Output the (x, y) coordinate of the center of the cell containing the given text.  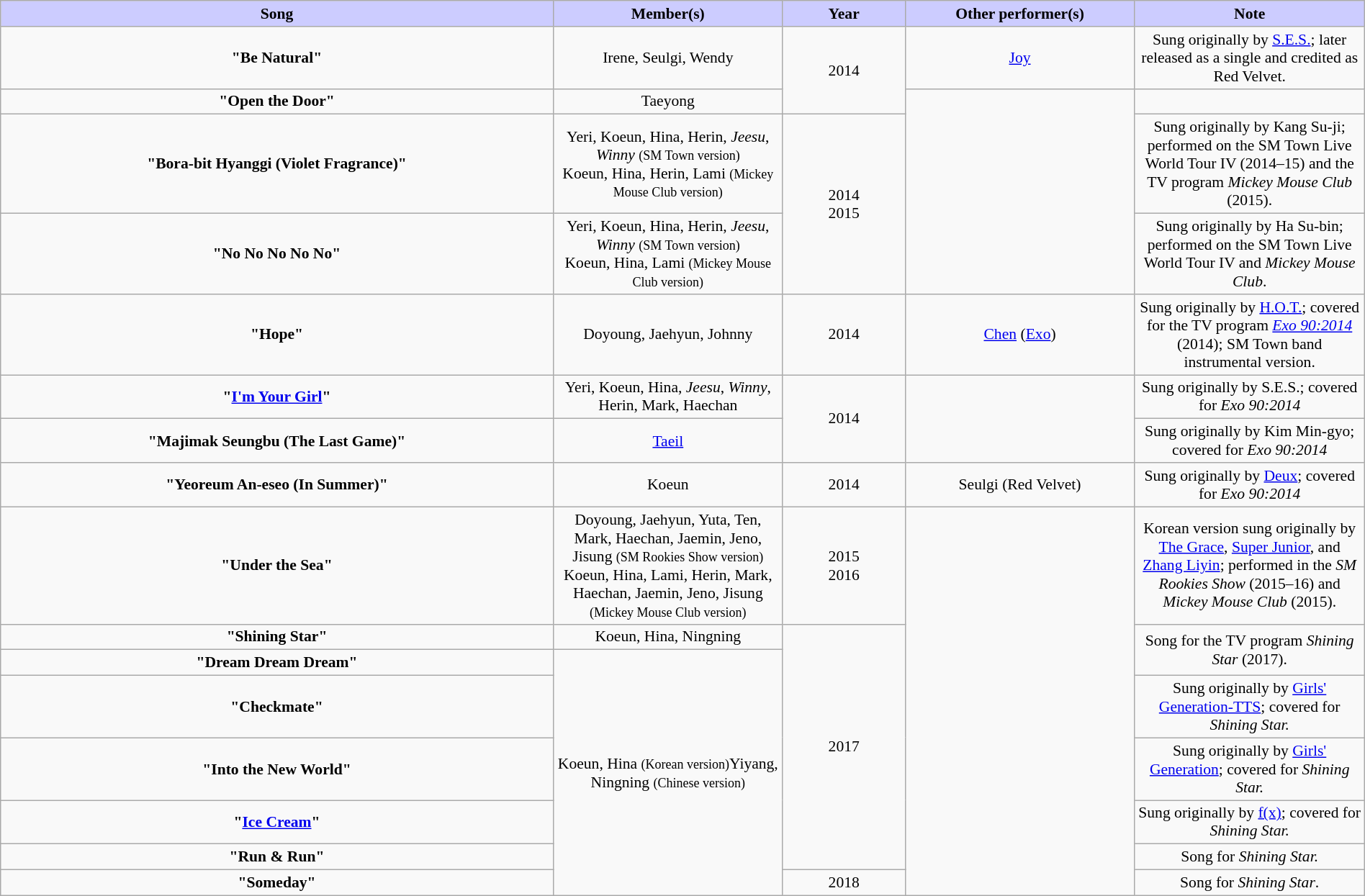
"I'm Your Girl" (277, 396)
Koeun (668, 485)
Sung originally by S.E.S.; covered for Exo 90:2014 (1250, 396)
Taeil (668, 440)
"Dream Dream Dream" (277, 663)
Koeun, Hina (Korean version)Yiyang, Ningning (Chinese version) (668, 773)
Seulgi (Red Velvet) (1019, 485)
Sung originally by f(x); covered for Shining Star. (1250, 822)
"Open the Door" (277, 101)
2018 (844, 882)
Joy (1019, 58)
Yeri, Koeun, Hina, Herin, Jeesu, Winny (SM Town version)Koeun, Hina, Lami (Mickey Mouse Club version) (668, 253)
"Hope" (277, 334)
20142015 (844, 204)
"Yeoreum An-eseo (In Summer)" (277, 485)
"Shining Star" (277, 637)
Yeri, Koeun, Hina, Jeesu, Winny, Herin, Mark, Haechan (668, 396)
"Bora-bit Hyanggi (Violet Fragrance)" (277, 164)
Sung originally by Girls' Generation; covered for Shining Star. (1250, 769)
Member(s) (668, 14)
2017 (844, 747)
Irene, Seulgi, Wendy (668, 58)
Koeun, Hina, Ningning (668, 637)
"Run & Run" (277, 857)
20152016 (844, 566)
"Be Natural" (277, 58)
"Under the Sea" (277, 566)
"No No No No No" (277, 253)
Song for the TV program Shining Star (2017). (1250, 649)
Sung originally by Girls' Generation-TTS; covered for Shining Star. (1250, 707)
"Checkmate" (277, 707)
Taeyong (668, 101)
Sung originally by Ha Su-bin; performed on the SM Town Live World Tour IV and Mickey Mouse Club. (1250, 253)
"Into the New World" (277, 769)
Sung originally by Kim Min-gyo; covered for Exo 90:2014 (1250, 440)
Chen (Exo) (1019, 334)
Year (844, 14)
Sung originally by Kang Su-ji; performed on the SM Town Live World Tour IV (2014–15) and the TV program Mickey Mouse Club (2015). (1250, 164)
Korean version sung originally by The Grace, Super Junior, and Zhang Liyin; performed in the SM Rookies Show (2015–16) and Mickey Mouse Club (2015). (1250, 566)
Sung originally by H.O.T.; covered for the TV program Exo 90:2014 (2014); SM Town band instrumental version. (1250, 334)
Sung originally by Deux; covered for Exo 90:2014 (1250, 485)
Doyoung, Jaehyun, Johnny (668, 334)
Sung originally by S.E.S.; later released as a single and credited as Red Velvet. (1250, 58)
"Someday" (277, 882)
Yeri, Koeun, Hina, Herin, Jeesu, Winny (SM Town version)Koeun, Hina, Herin, Lami (Mickey Mouse Club version) (668, 164)
Song (277, 14)
"Ice Cream" (277, 822)
Other performer(s) (1019, 14)
"Majimak Seungbu (The Last Game)" (277, 440)
Note (1250, 14)
